Identify which cell holds the provided text, then report its [x, y] central coordinate. 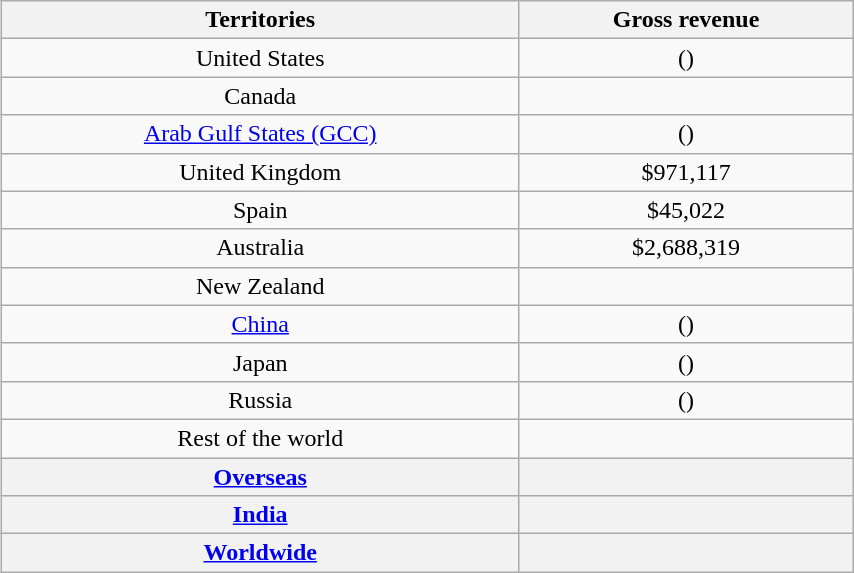
Russia [260, 400]
$45,022 [686, 210]
United Kingdom [260, 172]
India [260, 515]
Overseas [260, 477]
United States [260, 58]
$971,117 [686, 172]
Territories [260, 20]
Australia [260, 248]
China [260, 324]
Worldwide [260, 553]
Gross revenue [686, 20]
New Zealand [260, 286]
$2,688,319 [686, 248]
Canada [260, 96]
Spain [260, 210]
Rest of the world [260, 438]
Arab Gulf States (GCC) [260, 134]
Japan [260, 362]
